Find where the given text appears and provide that cell's center as [X, Y] coordinate. 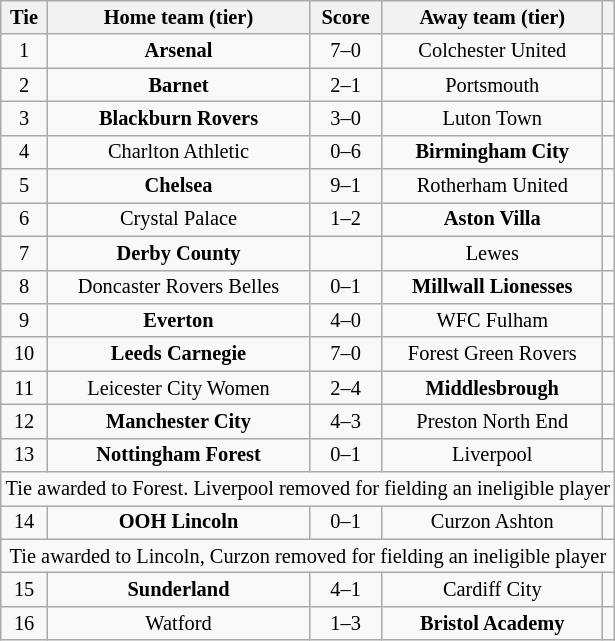
1 [24, 51]
Aston Villa [492, 219]
Manchester City [178, 421]
11 [24, 388]
Barnet [178, 85]
14 [24, 522]
10 [24, 354]
13 [24, 455]
9 [24, 320]
Watford [178, 623]
12 [24, 421]
1–3 [346, 623]
5 [24, 186]
16 [24, 623]
8 [24, 287]
Portsmouth [492, 85]
Liverpool [492, 455]
3 [24, 118]
3–0 [346, 118]
Tie [24, 17]
Lewes [492, 253]
Birmingham City [492, 152]
Score [346, 17]
4 [24, 152]
WFC Fulham [492, 320]
0–6 [346, 152]
Leicester City Women [178, 388]
1–2 [346, 219]
Cardiff City [492, 589]
Charlton Athletic [178, 152]
Leeds Carnegie [178, 354]
Colchester United [492, 51]
Derby County [178, 253]
Bristol Academy [492, 623]
Sunderland [178, 589]
Middlesbrough [492, 388]
Crystal Palace [178, 219]
4–3 [346, 421]
Rotherham United [492, 186]
Arsenal [178, 51]
Curzon Ashton [492, 522]
4–0 [346, 320]
Blackburn Rovers [178, 118]
Millwall Lionesses [492, 287]
Away team (tier) [492, 17]
9–1 [346, 186]
Doncaster Rovers Belles [178, 287]
15 [24, 589]
Home team (tier) [178, 17]
2 [24, 85]
OOH Lincoln [178, 522]
2–4 [346, 388]
6 [24, 219]
Chelsea [178, 186]
Preston North End [492, 421]
Forest Green Rovers [492, 354]
Tie awarded to Lincoln, Curzon removed for fielding an ineligible player [308, 556]
Everton [178, 320]
Nottingham Forest [178, 455]
Tie awarded to Forest. Liverpool removed for fielding an ineligible player [308, 489]
4–1 [346, 589]
Luton Town [492, 118]
2–1 [346, 85]
7 [24, 253]
